Locate the cell with the specified text and output its (X, Y) center coordinate. 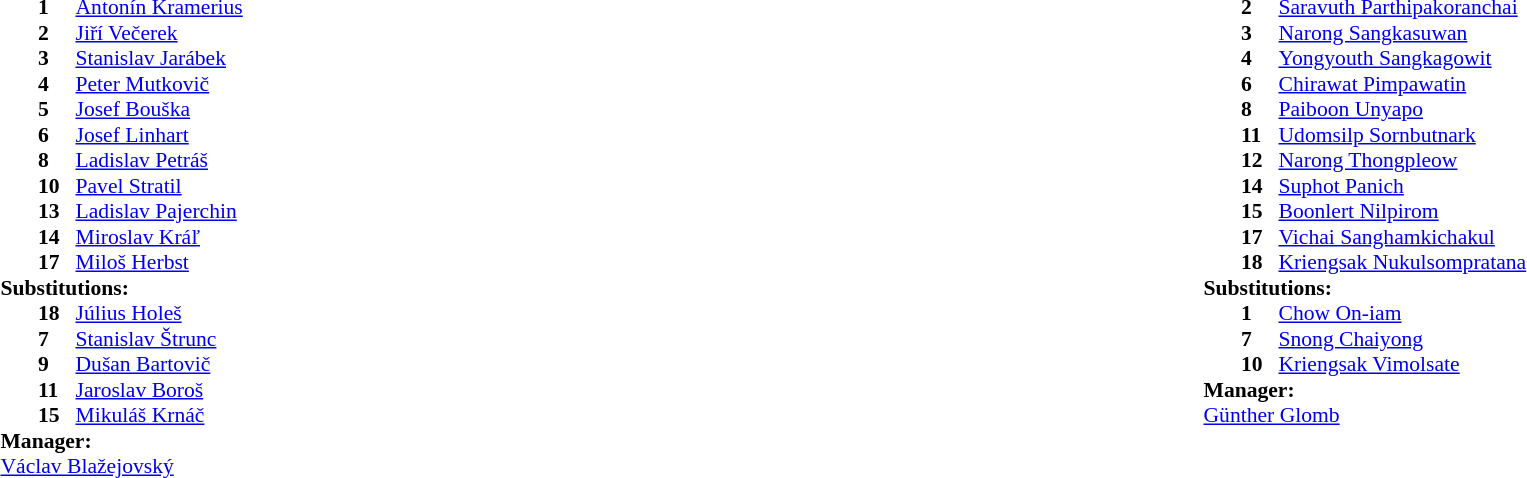
Pavel Stratil (160, 186)
Paiboon Unyapo (1403, 109)
Narong Thongpleow (1403, 161)
Yongyouth Sangkagowit (1403, 59)
Dušan Bartovič (160, 365)
Günther Glomb (1366, 415)
Jaroslav Boroš (160, 390)
Chow On-iam (1403, 313)
Kriengsak Vimolsate (1403, 365)
Narong Sangkasuwan (1403, 33)
Chirawat Pimpawatin (1403, 84)
Stanislav Štrunc (160, 339)
13 (57, 211)
Vichai Sanghamkichakul (1403, 237)
Jiří Večerek (160, 33)
12 (1260, 161)
Ladislav Pajerchin (160, 211)
Miroslav Kráľ (160, 237)
5 (57, 109)
Josef Linhart (160, 135)
Mikuláš Krnáč (160, 415)
Boonlert Nilpirom (1403, 211)
Josef Bouška (160, 109)
Stanislav Jarábek (160, 59)
Peter Mutkovič (160, 84)
Július Holeš (160, 313)
Udomsilp Sornbutnark (1403, 135)
Snong Chaiyong (1403, 339)
2 (57, 33)
Suphot Panich (1403, 186)
Ladislav Petráš (160, 161)
Kriengsak Nukulsompratana (1403, 263)
9 (57, 365)
Miloš Herbst (160, 263)
1 (1260, 313)
